Capture the cell that displays the provided text and extract its [X, Y] central coordinate. 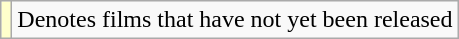
Denotes films that have not yet been released [235, 20]
